Detect which cell encompasses the target text, then output its (X, Y) center coordinate. 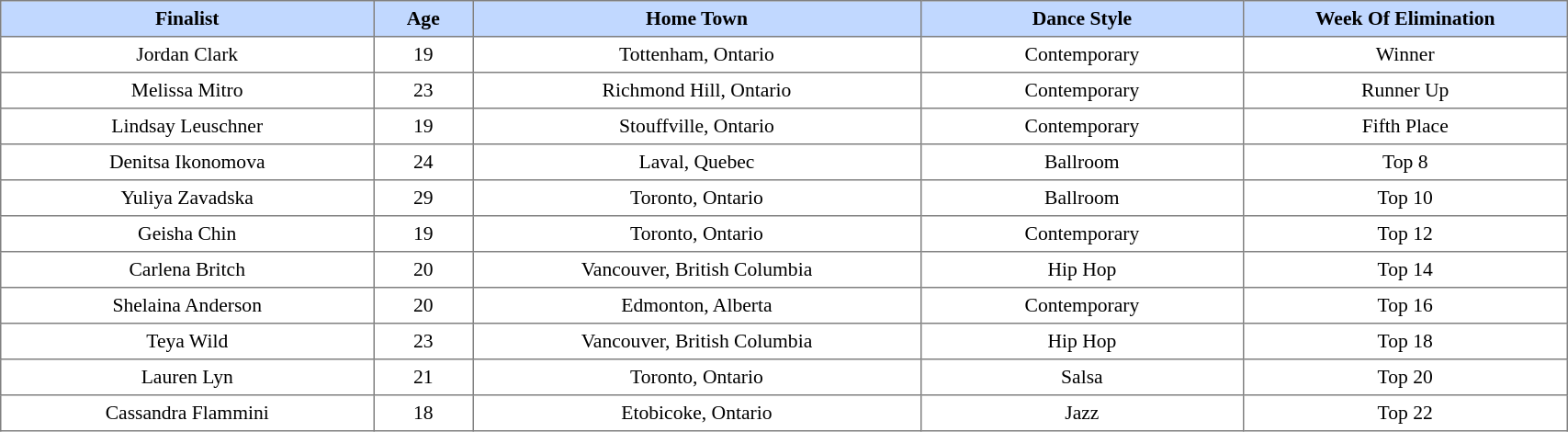
18 (423, 414)
Dance Style (1082, 18)
Week Of Elimination (1405, 18)
Teya Wild (187, 342)
Tottenham, Ontario (696, 55)
Top 14 (1405, 270)
Salsa (1082, 377)
Top 12 (1405, 233)
Top 10 (1405, 199)
21 (423, 377)
Edmonton, Alberta (696, 305)
Geisha Chin (187, 233)
Age (423, 18)
Stouffville, Ontario (696, 127)
Carlena Britch (187, 270)
Home Town (696, 18)
Fifth Place (1405, 127)
Shelaina Anderson (187, 305)
Top 20 (1405, 377)
29 (423, 199)
Top 8 (1405, 162)
Jazz (1082, 414)
Lauren Lyn (187, 377)
Cassandra Flammini (187, 414)
Runner Up (1405, 90)
24 (423, 162)
Winner (1405, 55)
Etobicoke, Ontario (696, 414)
Richmond Hill, Ontario (696, 90)
Top 22 (1405, 414)
Laval, Quebec (696, 162)
Melissa Mitro (187, 90)
Yuliya Zavadska (187, 199)
Lindsay Leuschner (187, 127)
Denitsa Ikonomova (187, 162)
Top 18 (1405, 342)
Finalist (187, 18)
Jordan Clark (187, 55)
Top 16 (1405, 305)
